Detect which cell encompasses the target text, then output its (X, Y) center coordinate. 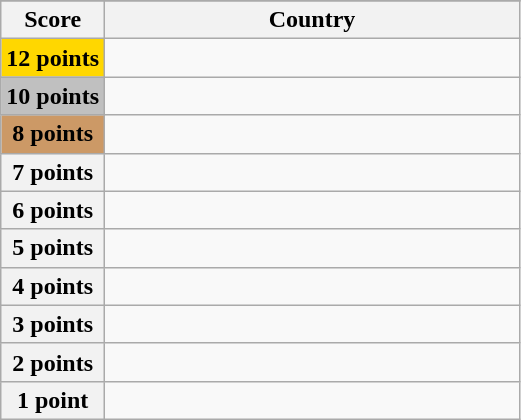
7 points (53, 172)
6 points (53, 210)
10 points (53, 96)
5 points (53, 248)
2 points (53, 362)
3 points (53, 324)
4 points (53, 286)
Score (53, 20)
12 points (53, 58)
Country (312, 20)
1 point (53, 400)
8 points (53, 134)
